From the cell containing the given text, extract its center point as [X, Y] coordinate. 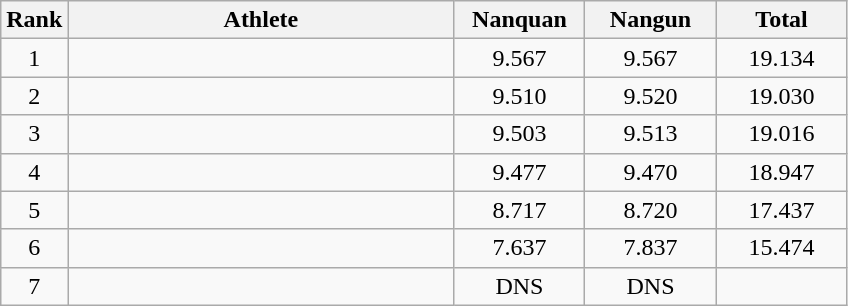
19.030 [782, 96]
9.503 [520, 134]
7 [34, 286]
2 [34, 96]
Nanquan [520, 20]
6 [34, 248]
17.437 [782, 210]
15.474 [782, 248]
7.837 [650, 248]
19.134 [782, 58]
1 [34, 58]
Athlete [261, 20]
19.016 [782, 134]
9.513 [650, 134]
9.520 [650, 96]
8.720 [650, 210]
7.637 [520, 248]
9.477 [520, 172]
Rank [34, 20]
18.947 [782, 172]
5 [34, 210]
3 [34, 134]
Nangun [650, 20]
Total [782, 20]
9.470 [650, 172]
9.510 [520, 96]
4 [34, 172]
8.717 [520, 210]
